Extract the [x, y] coordinate from the center of the cell holding the provided text.  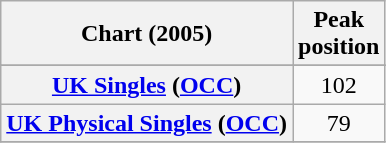
102 [338, 85]
Chart (2005) [147, 34]
Peakposition [338, 34]
UK Physical Singles (OCC) [147, 123]
79 [338, 123]
UK Singles (OCC) [147, 85]
